For the text-containing cell, return its midpoint in (x, y) coordinate format. 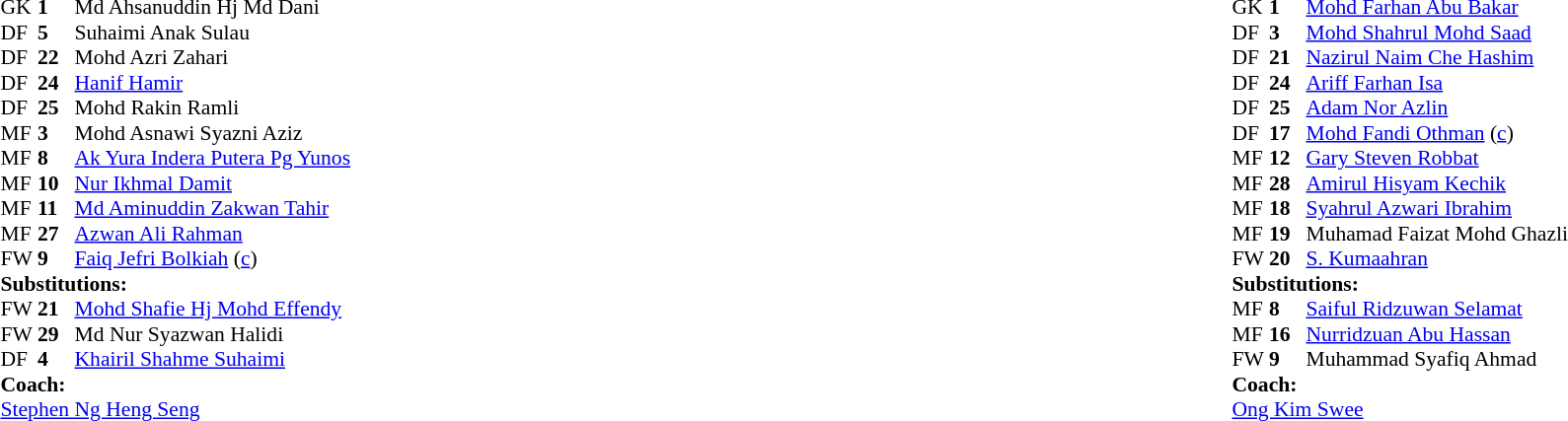
20 (1288, 259)
Ariff Farhan Isa (1437, 83)
Md Aminuddin Zakwan Tahir (213, 208)
Md Nur Syazwan Halidi (213, 334)
17 (1288, 133)
12 (1288, 159)
Mohd Rakin Ramli (213, 107)
Nur Ikhmal Damit (213, 183)
11 (56, 208)
Ak Yura Indera Putera Pg Yunos (213, 159)
Amirul Hisyam Kechik (1437, 183)
Azwan Ali Rahman (213, 234)
Hanif Hamir (213, 83)
16 (1288, 334)
Mohd Shafie Hj Mohd Effendy (213, 309)
Faiq Jefri Bolkiah (c) (213, 259)
5 (56, 33)
4 (56, 360)
18 (1288, 208)
Nazirul Naim Che Hashim (1437, 58)
Mohd Asnawi Syazni Aziz (213, 133)
28 (1288, 183)
Mohd Fandi Othman (c) (1437, 133)
19 (1288, 234)
Nurridzuan Abu Hassan (1437, 334)
27 (56, 234)
Adam Nor Azlin (1437, 107)
Mohd Azri Zahari (213, 58)
Saiful Ridzuwan Selamat (1437, 309)
Mohd Shahrul Mohd Saad (1437, 33)
22 (56, 58)
Suhaimi Anak Sulau (213, 33)
S. Kumaahran (1437, 259)
Khairil Shahme Suhaimi (213, 360)
Muhammad Syafiq Ahmad (1437, 360)
Muhamad Faizat Mohd Ghazli (1437, 234)
10 (56, 183)
Syahrul Azwari Ibrahim (1437, 208)
Gary Steven Robbat (1437, 159)
29 (56, 334)
